Pinpoint the cell where the given text exists, returning its (X, Y) midpoint coordinate. 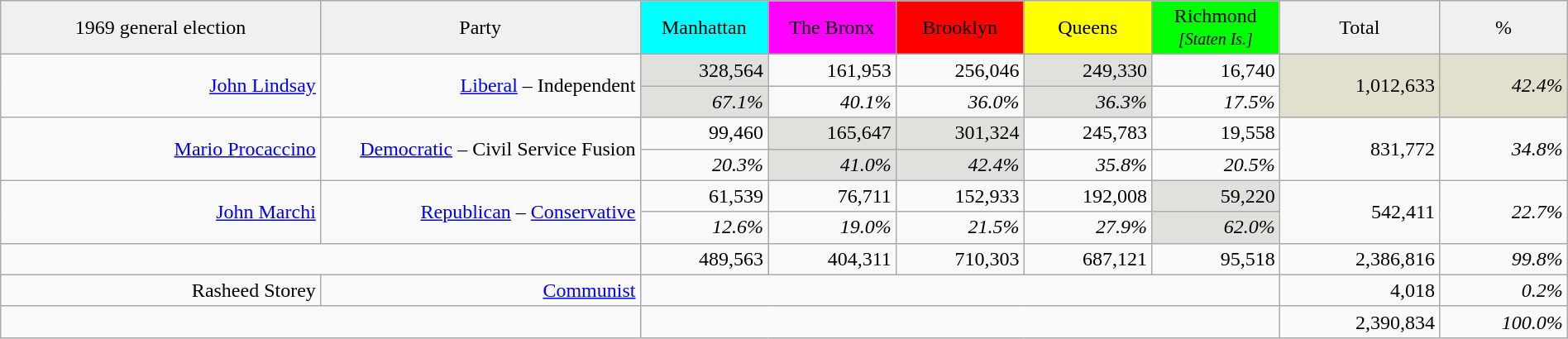
100.0% (1503, 322)
1969 general election (160, 28)
20.3% (705, 165)
Queens (1088, 28)
62.0% (1216, 227)
21.5% (959, 227)
Brooklyn (959, 28)
40.1% (832, 102)
61,539 (705, 196)
328,564 (705, 70)
245,783 (1088, 133)
831,772 (1360, 149)
17.5% (1216, 102)
Total (1360, 28)
59,220 (1216, 196)
John Marchi (160, 212)
4,018 (1360, 290)
16,740 (1216, 70)
Liberal – Independent (480, 86)
Communist (480, 290)
165,647 (832, 133)
99,460 (705, 133)
22.7% (1503, 212)
Rasheed Storey (160, 290)
489,563 (705, 259)
Republican – Conservative (480, 212)
19.0% (832, 227)
Manhattan (705, 28)
301,324 (959, 133)
710,303 (959, 259)
0.2% (1503, 290)
19,558 (1216, 133)
12.6% (705, 227)
41.0% (832, 165)
67.1% (705, 102)
192,008 (1088, 196)
% (1503, 28)
35.8% (1088, 165)
John Lindsay (160, 86)
76,711 (832, 196)
161,953 (832, 70)
1,012,633 (1360, 86)
20.5% (1216, 165)
Democratic – Civil Service Fusion (480, 149)
542,411 (1360, 212)
256,046 (959, 70)
404,311 (832, 259)
687,121 (1088, 259)
36.3% (1088, 102)
34.8% (1503, 149)
2,386,816 (1360, 259)
Party (480, 28)
2,390,834 (1360, 322)
99.8% (1503, 259)
27.9% (1088, 227)
152,933 (959, 196)
95,518 (1216, 259)
The Bronx (832, 28)
249,330 (1088, 70)
36.0% (959, 102)
Mario Procaccino (160, 149)
Richmond [Staten Is.] (1216, 28)
